Find where the given text appears and provide that cell's center as (X, Y) coordinate. 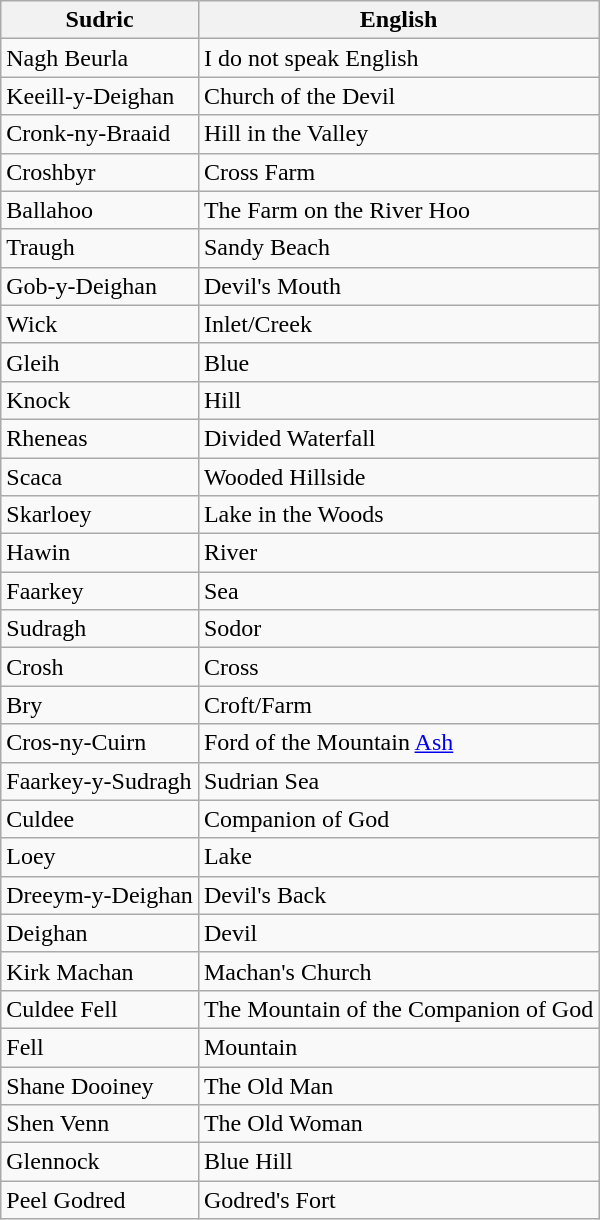
Deighan (100, 933)
Culdee (100, 819)
I do not speak English (398, 58)
Kirk Machan (100, 971)
Devil's Back (398, 895)
Knock (100, 400)
Wooded Hillside (398, 477)
Gleih (100, 362)
Shen Venn (100, 1124)
Blue (398, 362)
English (398, 20)
Cros-ny-Cuirn (100, 743)
Lake (398, 857)
Inlet/Creek (398, 324)
Wick (100, 324)
Scaca (100, 477)
Devil's Mouth (398, 286)
Loey (100, 857)
Gob-y-Deighan (100, 286)
Nagh Beurla (100, 58)
Traugh (100, 248)
Croft/Farm (398, 705)
Sudragh (100, 629)
Culdee Fell (100, 1009)
Hawin (100, 553)
Croshbyr (100, 172)
Divided Waterfall (398, 438)
The Mountain of the Companion of God (398, 1009)
Lake in the Woods (398, 515)
Godred's Fort (398, 1200)
Sudrian Sea (398, 781)
River (398, 553)
Hill in the Valley (398, 134)
Fell (100, 1047)
Devil (398, 933)
Glennock (100, 1162)
The Old Woman (398, 1124)
Cross (398, 667)
Cross Farm (398, 172)
Sudric (100, 20)
Crosh (100, 667)
Faarkey-y-Sudragh (100, 781)
Ballahoo (100, 210)
Hill (398, 400)
The Farm on the River Hoo (398, 210)
Mountain (398, 1047)
The Old Man (398, 1085)
Shane Dooiney (100, 1085)
Blue Hill (398, 1162)
Bry (100, 705)
Peel Godred (100, 1200)
Rheneas (100, 438)
Cronk-ny-Braaid (100, 134)
Dreeym-y-Deighan (100, 895)
Ford of the Mountain Ash (398, 743)
Machan's Church (398, 971)
Faarkey (100, 591)
Keeill-y-Deighan (100, 96)
Sea (398, 591)
Skarloey (100, 515)
Sodor (398, 629)
Church of the Devil (398, 96)
Sandy Beach (398, 248)
Companion of God (398, 819)
